Return [x, y] of the center of cell containing provided text 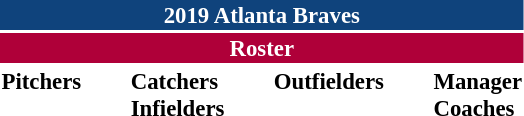
Roster [262, 48]
2019 Atlanta Braves [262, 15]
